Locate the cell with the specified text and output its [x, y] center coordinate. 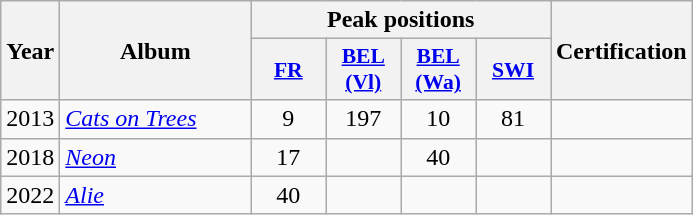
Certification [621, 50]
2018 [30, 157]
81 [514, 119]
BEL (Wa) [438, 70]
9 [288, 119]
Peak positions [401, 20]
Year [30, 50]
2022 [30, 195]
FR [288, 70]
Alie [156, 195]
197 [364, 119]
Cats on Trees [156, 119]
2013 [30, 119]
10 [438, 119]
SWI [514, 70]
17 [288, 157]
Album [156, 50]
BEL (Vl) [364, 70]
Neon [156, 157]
